Detect which cell encompasses the target text, then output its [x, y] center coordinate. 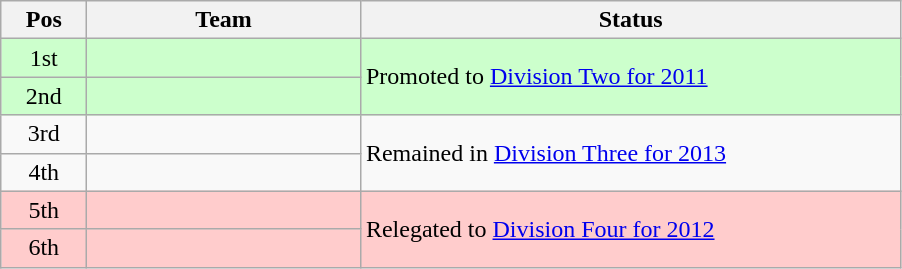
4th [44, 172]
3rd [44, 134]
6th [44, 248]
Relegated to Division Four for 2012 [630, 229]
2nd [44, 96]
Pos [44, 20]
1st [44, 58]
Status [630, 20]
Promoted to Division Two for 2011 [630, 77]
5th [44, 210]
Remained in Division Three for 2013 [630, 153]
Team [224, 20]
